Extract the (x, y) coordinate from the center of the cell holding the provided text.  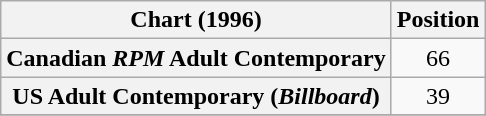
Canadian RPM Adult Contemporary (196, 58)
US Adult Contemporary (Billboard) (196, 96)
Chart (1996) (196, 20)
39 (438, 96)
66 (438, 58)
Position (438, 20)
